Identify which cell holds the provided text, then report its [x, y] central coordinate. 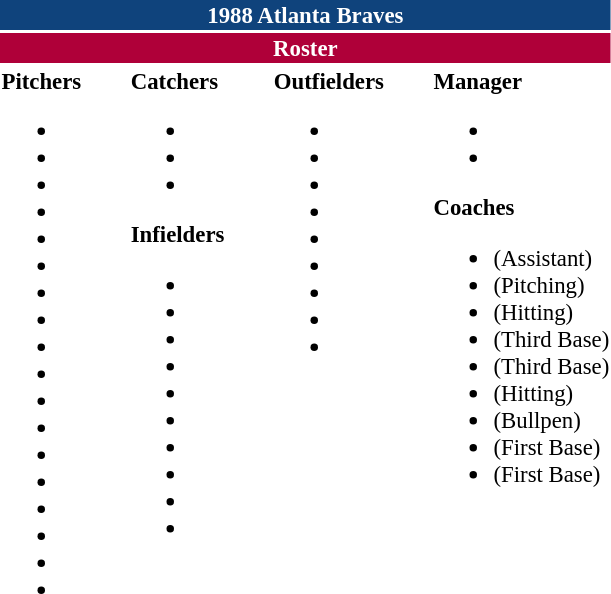
1988 Atlanta Braves [306, 15]
Roster [306, 48]
